Search for the cell housing the specified text and yield its [X, Y] center coordinate. 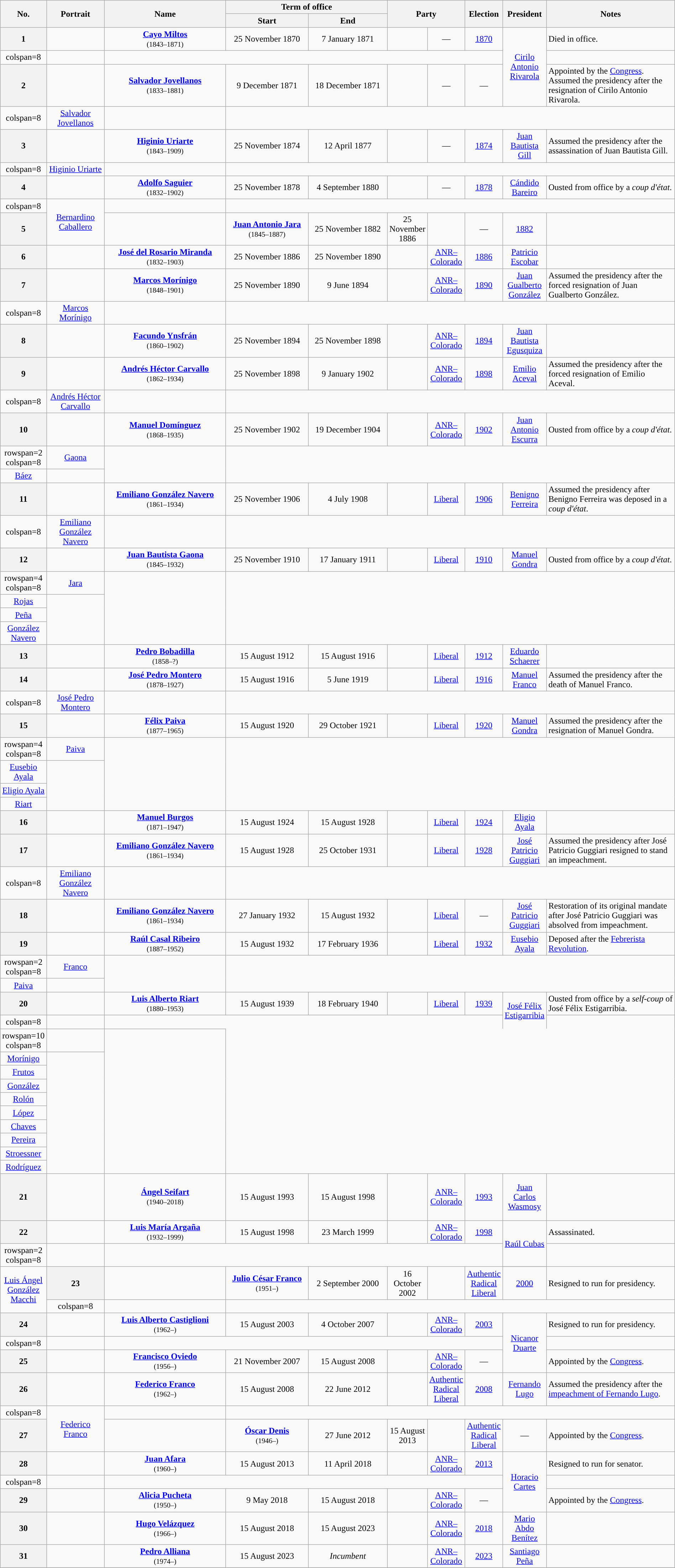
15 August 1920 [267, 726]
2023 [484, 1556]
2003 [484, 1325]
Mario Abdo Benítez [525, 1528]
18 [23, 916]
1902 [484, 430]
Election [484, 14]
1928 [484, 850]
11 April 2018 [348, 1463]
Assassinated. [611, 1232]
19 [23, 944]
Peña [23, 615]
Luis Alberto Riart(1880–1953) [165, 1004]
Gaona [75, 458]
Manuel Domínguez(1868–1935) [165, 430]
Deposed after the Febrerista Revolution. [611, 944]
21 November 2007 [267, 1362]
4 July 1908 [348, 499]
4 [23, 187]
Pereira [23, 1140]
Higinio Uriarte [75, 169]
Juan Afara(1960–) [165, 1463]
Patricio Escobar [525, 257]
Luis María Argaña(1932–1999) [165, 1232]
22 June 2012 [348, 1389]
1932 [484, 944]
25 October 1931 [348, 850]
Andrés Héctor Carvallo(1862–1934) [165, 374]
Died in office. [611, 39]
20 [23, 1004]
Marcos Morínigo(1848–1901) [165, 285]
Assumed the presidency after the death of Manuel Franco. [611, 679]
19 December 1904 [348, 430]
End [348, 21]
6 [23, 257]
16 [23, 822]
1912 [484, 656]
Name [165, 14]
Báez [23, 476]
Ángel Seifart(1940–2018) [165, 1197]
José Félix Estigarribia [525, 1010]
Juan Gualberto González [525, 285]
1998 [484, 1232]
23 March 1999 [348, 1232]
Assumed the presidency after Benigno Ferreira was deposed in a coup d'état. [611, 499]
Assumed the presidency after the assassination of Juan Bautista Gill. [611, 146]
30 [23, 1528]
25 November 1878 [267, 187]
Marcos Morínigo [75, 313]
Cándido Bareiro [525, 187]
Resigned to run for senator. [611, 1463]
12 April 1877 [348, 146]
5 June 1919 [348, 679]
Frutos [23, 1072]
Assumed the presidency after the forced resignation of Emilio Aceval. [611, 374]
1910 [484, 559]
21 [23, 1197]
Juan Bautista Egusquiza [525, 341]
1890 [484, 285]
Rodríguez [23, 1167]
Alicia Pucheta(1950–) [165, 1500]
Francisco Oviedo(1956–) [165, 1362]
25 November 1870 [267, 39]
27 [23, 1436]
1993 [484, 1197]
Cayo Miltos(1843–1871) [165, 39]
2008 [484, 1389]
Óscar Denis(1946–) [267, 1436]
17 [23, 850]
Riart [23, 804]
24 [23, 1325]
1886 [484, 257]
1939 [484, 1004]
7 [23, 285]
Juan Antonio Escurra [525, 430]
2000 [525, 1283]
Horacio Cartes [525, 1482]
Emilio Aceval [525, 374]
rowspan=10 colspan=8 [23, 1040]
12 [23, 559]
1924 [484, 822]
José Pedro Montero(1878–1927) [165, 679]
25 November 1894 [267, 341]
25 November 1882 [348, 229]
18 December 1871 [348, 85]
Franco [75, 967]
Morínigo [23, 1059]
Salvador Jovellanos [75, 118]
8 [23, 341]
17 February 1936 [348, 944]
Andrés Héctor Carvallo [75, 401]
Assumed the presidency after the forced resignation of Juan Gualberto González. [611, 285]
Restoration of its original mandate after José Patricio Guggiari was absolved from impeachment. [611, 916]
Juan Bautista Gill [525, 146]
25 November 1906 [267, 499]
Bernardino Caballero [75, 222]
9 January 1902 [348, 374]
13 [23, 656]
27 January 1932 [267, 916]
2 [23, 85]
29 [23, 1500]
José Pedro Montero [75, 703]
9 [23, 374]
Raúl Casal Ribeiro(1887–1952) [165, 944]
Rolón [23, 1099]
1916 [484, 679]
Jara [75, 583]
17 January 1911 [348, 559]
9 May 2018 [267, 1500]
Portrait [75, 14]
9 June 1894 [348, 285]
2013 [484, 1463]
González [23, 1086]
López [23, 1113]
1920 [484, 726]
5 [23, 229]
1874 [484, 146]
31 [23, 1556]
Eduardo Schaerer [525, 656]
Julio César Franco(1951–) [267, 1283]
Assumed the presidency after José Patricio Guggiari resigned to stand an impeachment. [611, 850]
1894 [484, 341]
25 November 1874 [267, 146]
2 September 2000 [348, 1283]
1882 [525, 229]
1898 [484, 374]
15 August 1939 [267, 1004]
1906 [484, 499]
25 November 1910 [267, 559]
Term of office [307, 7]
29 October 1921 [348, 726]
15 August 1924 [267, 822]
23 [75, 1283]
4 October 2007 [348, 1325]
2018 [484, 1528]
Higinio Uriarte(1843–1909) [165, 146]
15 [23, 726]
Stroessner [23, 1153]
Start [267, 21]
Assumed the presidency after the impeachment of Fernando Lugo. [611, 1389]
15 August 1912 [267, 656]
1870 [484, 39]
Assumed the presidency after the resignation of Manuel Gondra. [611, 726]
15 August 2003 [267, 1325]
Luis Ángel González Macchi [23, 1290]
Juan Bautista Gaona(1845–1932) [165, 559]
11 [23, 499]
Salvador Jovellanos(1833–1881) [165, 85]
Ousted from office by a self-coup of José Félix Estigarribia. [611, 1004]
18 February 1940 [348, 1004]
1 [23, 39]
González Navero [23, 633]
25 [23, 1362]
Fernando Lugo [525, 1389]
Chaves [23, 1126]
Adolfo Saguier(1832–1902) [165, 187]
Juan Carlos Wasmosy [525, 1197]
26 [23, 1389]
10 [23, 430]
28 [23, 1463]
Benigno Ferreira [525, 499]
Cirilo Antonio Rivarola [525, 67]
Pedro Bobadilla(1858–?) [165, 656]
Hugo Velázquez(1966–) [165, 1528]
Félix Paiva(1877–1965) [165, 726]
Santiago Peña [525, 1556]
3 [23, 146]
14 [23, 679]
Raúl Cubas [525, 1243]
22 [23, 1232]
Notes [611, 14]
9 December 1871 [267, 85]
4 September 1880 [348, 187]
Facundo Ynsfrán(1860–1902) [165, 341]
25 November 1902 [267, 430]
Luis Alberto Castiglioni(1962–) [165, 1325]
Manuel Burgos(1871–1947) [165, 822]
President [525, 14]
1878 [484, 187]
Nicanor Duarte [525, 1343]
27 June 2012 [348, 1436]
16 October 2002 [407, 1283]
15 August 1993 [267, 1197]
Juan Antonio Jara(1845–1887) [267, 229]
Party [426, 14]
Pedro Alliana(1974–) [165, 1556]
Federico Franco [75, 1429]
José del Rosario Miranda(1832–1903) [165, 257]
Rojas [23, 601]
Appointed by the Congress. Assumed the presidency after the resignation of Cirilo Antonio Rivarola. [611, 85]
No. [23, 14]
Incumbent [348, 1556]
Manuel Franco [525, 679]
Federico Franco(1962–) [165, 1389]
7 January 1871 [348, 39]
